Detect which cell encompasses the target text, then output its [X, Y] center coordinate. 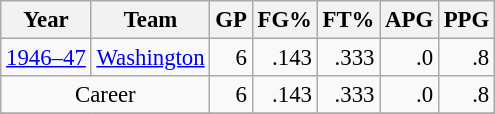
APG [410, 20]
Washington [150, 58]
FG% [284, 20]
Year [46, 20]
PPG [466, 20]
FT% [348, 20]
Team [150, 20]
1946–47 [46, 58]
Career [106, 95]
GP [231, 20]
